Search for the cell housing the specified text and yield its (x, y) center coordinate. 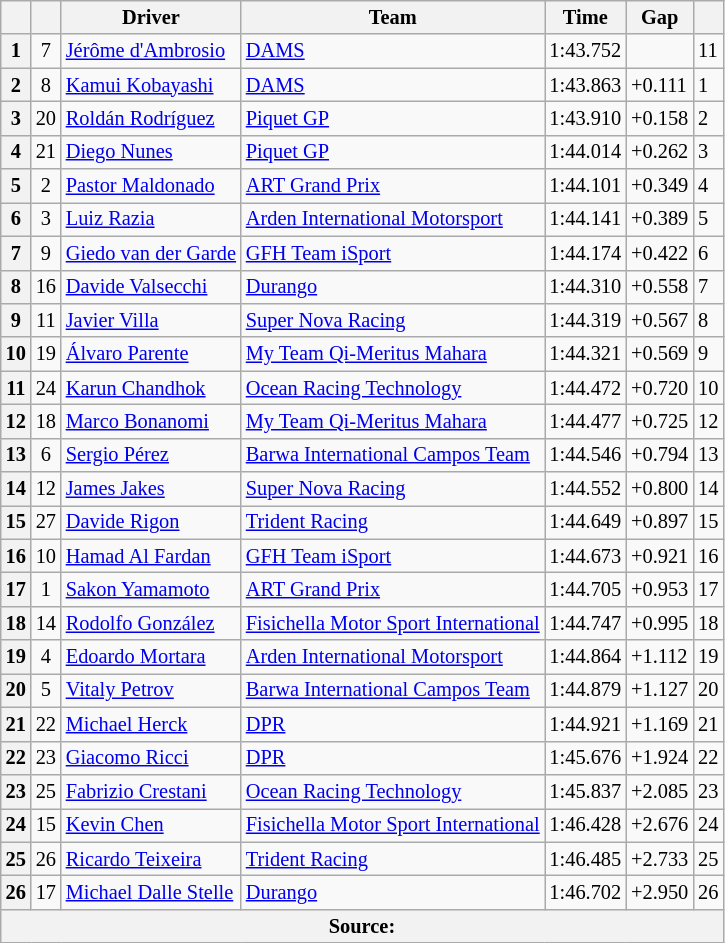
+0.569 (660, 354)
+0.567 (660, 320)
Hamad Al Fardan (151, 556)
+0.158 (660, 118)
1:44.921 (585, 724)
James Jakes (151, 489)
+2.733 (660, 859)
1:44.705 (585, 589)
+2.676 (660, 825)
+0.389 (660, 219)
Sakon Yamamoto (151, 589)
1:43.752 (585, 51)
1:44.319 (585, 320)
+0.794 (660, 455)
27 (46, 522)
Sergio Pérez (151, 455)
1:46.702 (585, 892)
1:46.428 (585, 825)
+1.169 (660, 724)
1:43.863 (585, 85)
1:45.837 (585, 791)
Vitaly Petrov (151, 690)
1:44.546 (585, 455)
+0.262 (660, 152)
Marco Bonanomi (151, 421)
Kamui Kobayashi (151, 85)
Giacomo Ricci (151, 758)
Team (393, 17)
1:43.910 (585, 118)
Rodolfo González (151, 623)
Diego Nunes (151, 152)
+0.800 (660, 489)
1:45.676 (585, 758)
Edoardo Mortara (151, 657)
Giedo van der Garde (151, 253)
Ricardo Teixeira (151, 859)
+0.725 (660, 421)
Roldán Rodríguez (151, 118)
+0.422 (660, 253)
Michael Dalle Stelle (151, 892)
Jérôme d'Ambrosio (151, 51)
Time (585, 17)
+0.921 (660, 556)
1:44.174 (585, 253)
+0.953 (660, 589)
+0.897 (660, 522)
1:44.141 (585, 219)
1:46.485 (585, 859)
1:44.321 (585, 354)
1:44.101 (585, 186)
Source: (362, 926)
1:44.649 (585, 522)
+0.111 (660, 85)
+1.924 (660, 758)
+1.112 (660, 657)
+2.085 (660, 791)
Davide Rigon (151, 522)
+1.127 (660, 690)
Gap (660, 17)
1:44.673 (585, 556)
1:44.747 (585, 623)
1:44.477 (585, 421)
1:44.014 (585, 152)
Karun Chandhok (151, 388)
+0.349 (660, 186)
Fabrizio Crestani (151, 791)
Pastor Maldonado (151, 186)
Kevin Chen (151, 825)
Javier Villa (151, 320)
1:44.879 (585, 690)
Davide Valsecchi (151, 287)
1:44.552 (585, 489)
1:44.310 (585, 287)
Driver (151, 17)
Luiz Razia (151, 219)
Álvaro Parente (151, 354)
+0.995 (660, 623)
+2.950 (660, 892)
Michael Herck (151, 724)
+0.558 (660, 287)
1:44.864 (585, 657)
1:44.472 (585, 388)
+0.720 (660, 388)
